Locate the cell with the specified text and output its (X, Y) center coordinate. 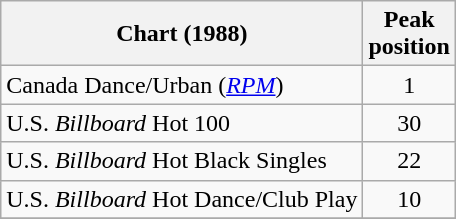
Canada Dance/Urban (RPM) (182, 85)
30 (409, 123)
U.S. Billboard Hot 100 (182, 123)
10 (409, 199)
Chart (1988) (182, 34)
22 (409, 161)
U.S. Billboard Hot Black Singles (182, 161)
1 (409, 85)
Peakposition (409, 34)
U.S. Billboard Hot Dance/Club Play (182, 199)
